Find where the given text appears and provide that cell's center as (X, Y) coordinate. 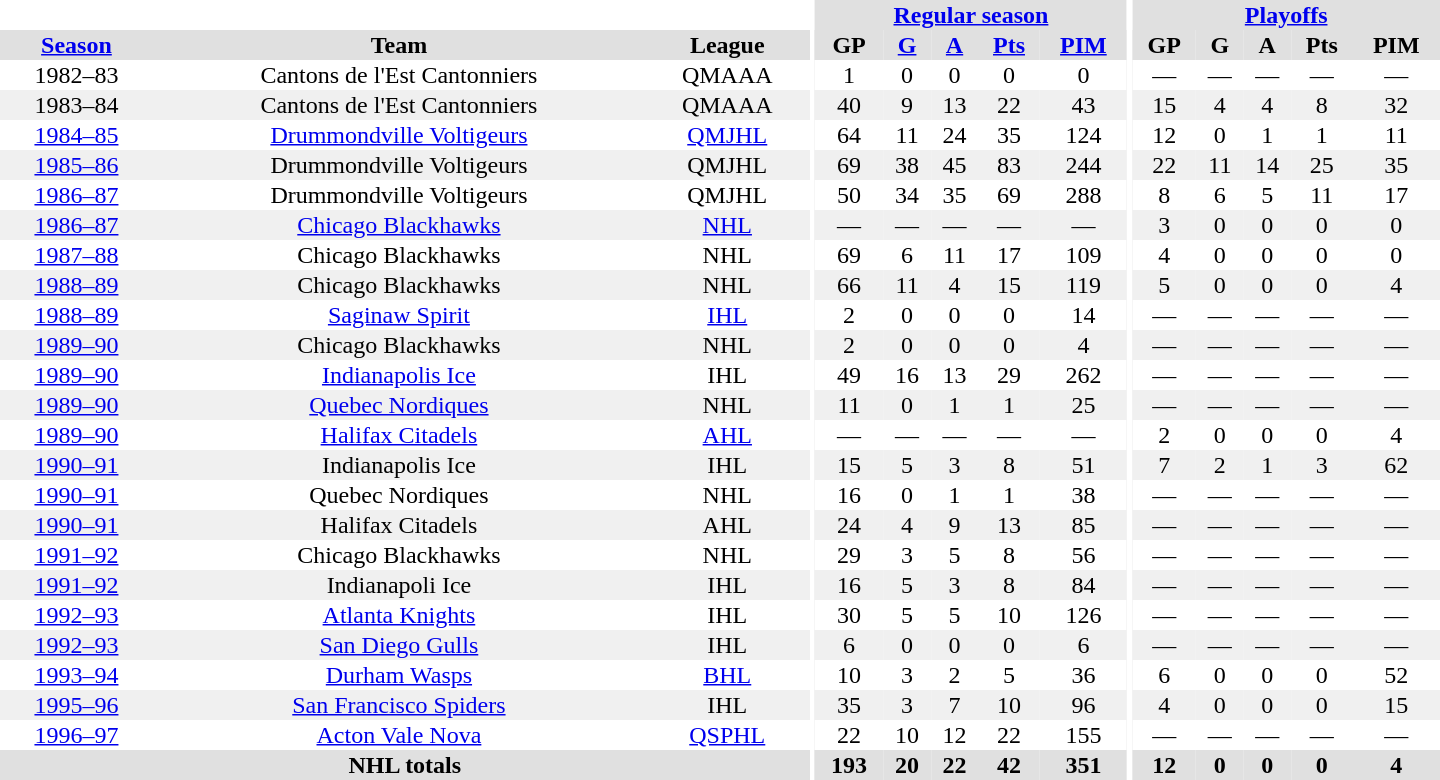
155 (1084, 735)
League (728, 45)
30 (850, 615)
1996–97 (76, 735)
40 (850, 105)
Saginaw Spirit (399, 315)
62 (1396, 465)
Atlanta Knights (399, 615)
1985–86 (76, 165)
20 (906, 765)
50 (850, 195)
1984–85 (76, 135)
64 (850, 135)
1987–88 (76, 255)
36 (1084, 675)
51 (1084, 465)
244 (1084, 165)
1995–96 (76, 705)
Team (399, 45)
San Diego Gulls (399, 645)
42 (1009, 765)
1993–94 (76, 675)
Playoffs (1286, 15)
56 (1084, 555)
109 (1084, 255)
Indianapoli Ice (399, 585)
BHL (728, 675)
Durham Wasps (399, 675)
43 (1084, 105)
34 (906, 195)
124 (1084, 135)
126 (1084, 615)
1983–84 (76, 105)
85 (1084, 525)
32 (1396, 105)
49 (850, 375)
351 (1084, 765)
San Francisco Spiders (399, 705)
193 (850, 765)
288 (1084, 195)
119 (1084, 285)
83 (1009, 165)
66 (850, 285)
Acton Vale Nova (399, 735)
52 (1396, 675)
QSPHL (728, 735)
NHL totals (405, 765)
Regular season (971, 15)
84 (1084, 585)
45 (954, 165)
1982–83 (76, 75)
262 (1084, 375)
96 (1084, 705)
Season (76, 45)
